For the text-containing cell, return its midpoint in (X, Y) coordinate format. 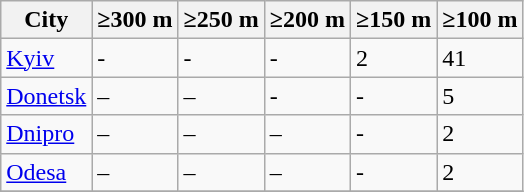
City (46, 20)
≥250 m (221, 20)
Odesa (46, 172)
≥300 m (135, 20)
Kyiv (46, 58)
≥100 m (480, 20)
≥150 m (393, 20)
Dnipro (46, 134)
41 (480, 58)
≥200 m (307, 20)
Donetsk (46, 96)
5 (480, 96)
